Determine the (X, Y) coordinate at the center of the cell enclosing the given text.  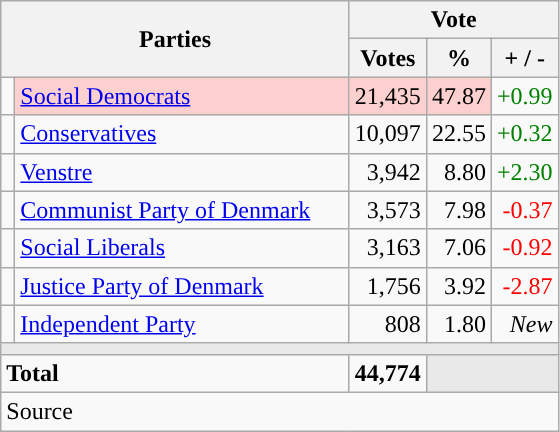
Conservatives (182, 134)
New (524, 324)
1,756 (388, 286)
3,942 (388, 172)
Social Liberals (182, 248)
3,163 (388, 248)
Source (280, 411)
808 (388, 324)
21,435 (388, 96)
-0.37 (524, 210)
3.92 (458, 286)
Vote (454, 20)
-2.87 (524, 286)
3,573 (388, 210)
7.98 (458, 210)
47.87 (458, 96)
Social Democrats (182, 96)
Parties (176, 39)
+0.99 (524, 96)
44,774 (388, 373)
22.55 (458, 134)
% (458, 58)
-0.92 (524, 248)
1.80 (458, 324)
Venstre (182, 172)
10,097 (388, 134)
+2.30 (524, 172)
Votes (388, 58)
7.06 (458, 248)
Communist Party of Denmark (182, 210)
Independent Party (182, 324)
+ / - (524, 58)
Justice Party of Denmark (182, 286)
8.80 (458, 172)
Total (176, 373)
+0.32 (524, 134)
